Locate the cell with the specified text and output its (x, y) center coordinate. 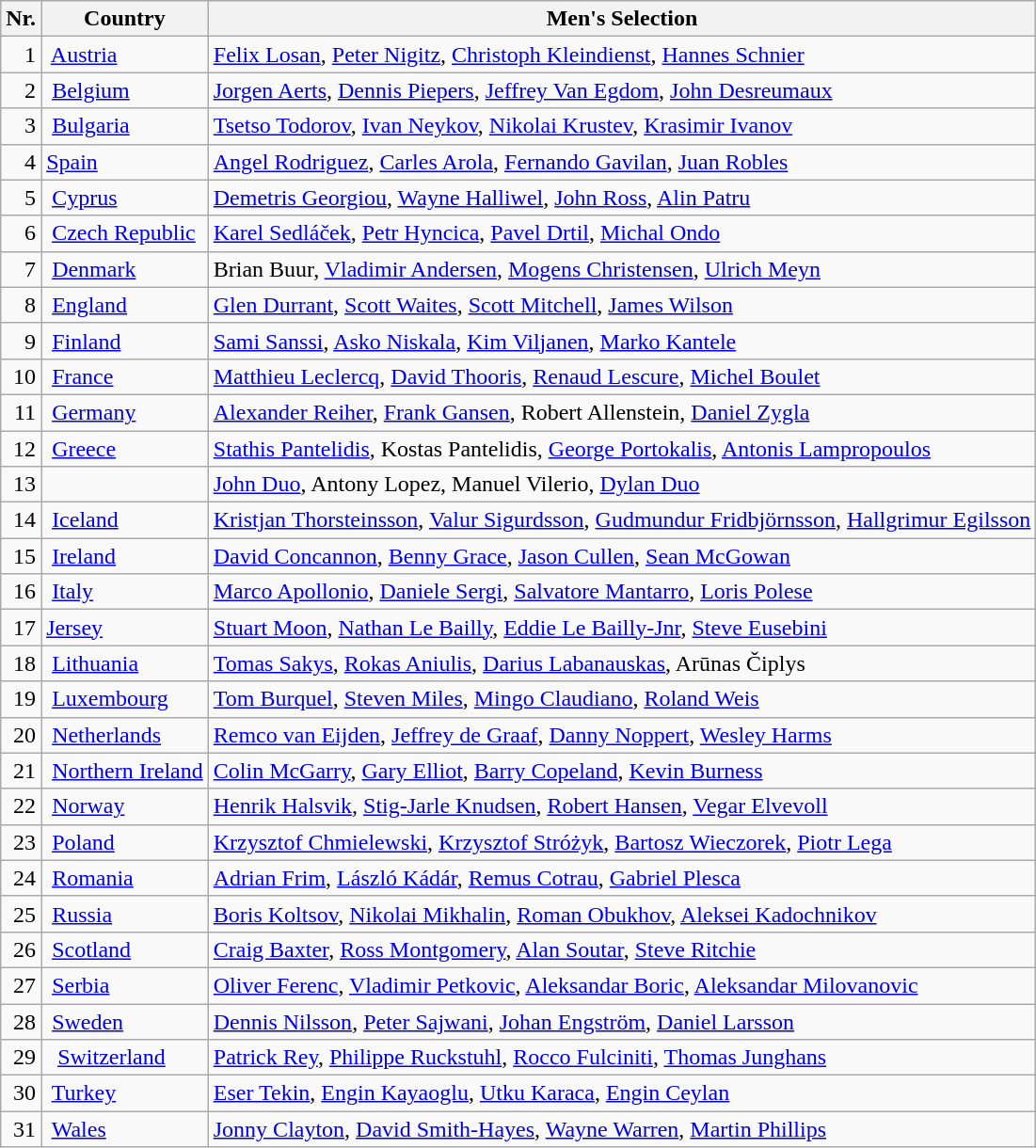
23 (21, 842)
Jersey (125, 628)
Sweden (125, 1021)
12 (21, 449)
Country (125, 19)
Czech Republic (125, 233)
21 (21, 771)
Krzysztof Chmielewski, Krzysztof Stróżyk, Bartosz Wieczorek, Piotr Lega (622, 842)
Germany (125, 412)
Romania (125, 878)
28 (21, 1021)
Ireland (125, 556)
Tomas Sakys, Rokas Aniulis, Darius Labanauskas, Arūnas Čiplys (622, 663)
Switzerland (125, 1058)
1 (21, 55)
Iceland (125, 520)
2 (21, 90)
11 (21, 412)
Kristjan Thorsteinsson, Valur Sigurdsson, Gudmundur Fridbjörnsson, Hallgrimur Egilsson (622, 520)
Marco Apollonio, Daniele Sergi, Salvatore Mantarro, Loris Polese (622, 592)
Poland (125, 842)
David Concannon, Benny Grace, Jason Cullen, Sean McGowan (622, 556)
Belgium (125, 90)
Italy (125, 592)
Netherlands (125, 735)
3 (21, 126)
Dennis Nilsson, Peter Sajwani, Johan Engström, Daniel Larsson (622, 1021)
Jorgen Aerts, Dennis Piepers, Jeffrey Van Egdom, John Desreumaux (622, 90)
13 (21, 485)
Henrik Halsvik, Stig-Jarle Knudsen, Robert Hansen, Vegar Elvevoll (622, 806)
16 (21, 592)
Stathis Pantelidis, Kostas Pantelidis, George Portokalis, Antonis Lampropoulos (622, 449)
14 (21, 520)
Men's Selection (622, 19)
Wales (125, 1129)
10 (21, 376)
Scotland (125, 949)
25 (21, 914)
Adrian Frim, László Kádár, Remus Cotrau, Gabriel Plesca (622, 878)
24 (21, 878)
Felix Losan, Peter Nigitz, Christoph Kleindienst, Hannes Schnier (622, 55)
19 (21, 699)
Sami Sanssi, Asko Niskala, Kim Viljanen, Marko Kantele (622, 341)
France (125, 376)
31 (21, 1129)
Luxembourg (125, 699)
John Duo, Antony Lopez, Manuel Vilerio, Dylan Duo (622, 485)
Oliver Ferenc, Vladimir Petkovic, Aleksandar Boric, Aleksandar Milovanovic (622, 985)
Norway (125, 806)
15 (21, 556)
Karel Sedláček, Petr Hyncica, Pavel Drtil, Michal Ondo (622, 233)
6 (21, 233)
Eser Tekin, Engin Kayaoglu, Utku Karaca, Engin Ceylan (622, 1093)
26 (21, 949)
Austria (125, 55)
30 (21, 1093)
5 (21, 198)
Remco van Eijden, Jeffrey de Graaf, Danny Noppert, Wesley Harms (622, 735)
Tsetso Todorov, Ivan Neykov, Nikolai Krustev, Krasimir Ivanov (622, 126)
Angel Rodriguez, Carles Arola, Fernando Gavilan, Juan Robles (622, 162)
Jonny Clayton, David Smith-Hayes, Wayne Warren, Martin Phillips (622, 1129)
4 (21, 162)
Glen Durrant, Scott Waites, Scott Mitchell, James Wilson (622, 305)
Colin McGarry, Gary Elliot, Barry Copeland, Kevin Burness (622, 771)
22 (21, 806)
Bulgaria (125, 126)
20 (21, 735)
Spain (125, 162)
29 (21, 1058)
Demetris Georgiou, Wayne Halliwel, John Ross, Alin Patru (622, 198)
Turkey (125, 1093)
Russia (125, 914)
Greece (125, 449)
Stuart Moon, Nathan Le Bailly, Eddie Le Bailly-Jnr, Steve Eusebini (622, 628)
27 (21, 985)
9 (21, 341)
Northern Ireland (125, 771)
Tom Burquel, Steven Miles, Mingo Claudiano, Roland Weis (622, 699)
Finland (125, 341)
England (125, 305)
17 (21, 628)
Cyprus (125, 198)
Alexander Reiher, Frank Gansen, Robert Allenstein, Daniel Zygla (622, 412)
Matthieu Leclercq, David Thooris, Renaud Lescure, Michel Boulet (622, 376)
Lithuania (125, 663)
Denmark (125, 269)
Serbia (125, 985)
Boris Koltsov, Nikolai Mikhalin, Roman Obukhov, Aleksei Kadochnikov (622, 914)
Nr. (21, 19)
Craig Baxter, Ross Montgomery, Alan Soutar, Steve Ritchie (622, 949)
18 (21, 663)
7 (21, 269)
Brian Buur, Vladimir Andersen, Mogens Christensen, Ulrich Meyn (622, 269)
8 (21, 305)
Patrick Rey, Philippe Ruckstuhl, Rocco Fulciniti, Thomas Junghans (622, 1058)
